Determine the [X, Y] coordinate at the center of the cell enclosing the given text.  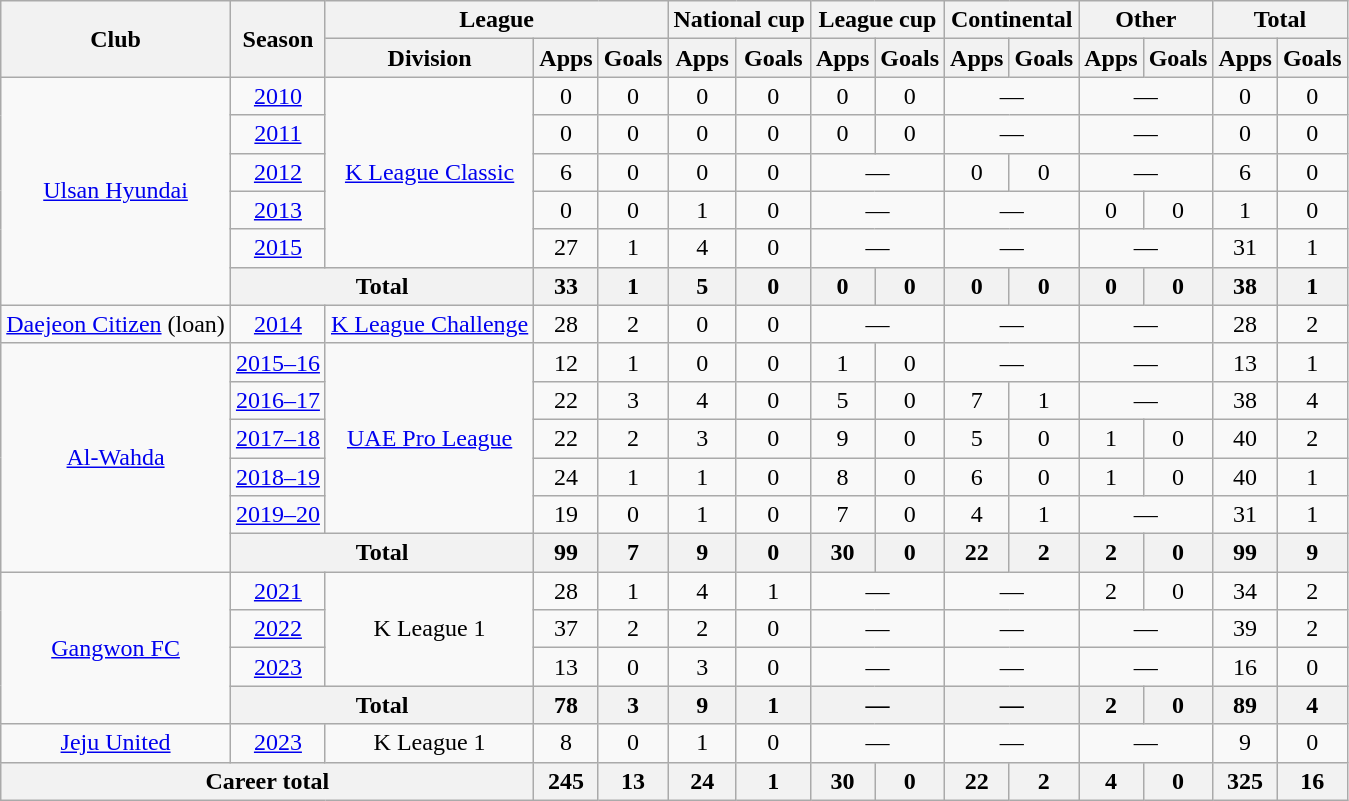
Division [429, 58]
UAE Pro League [429, 438]
2021 [278, 591]
2010 [278, 96]
37 [566, 629]
Al-Wahda [116, 457]
2013 [278, 210]
Continental [1012, 20]
K League Challenge [429, 324]
2014 [278, 324]
89 [1245, 705]
League [496, 20]
2015 [278, 248]
Jeju United [116, 743]
Season [278, 39]
2017–18 [278, 438]
K League Classic [429, 172]
Other [1146, 20]
Club [116, 39]
39 [1245, 629]
Daejeon Citizen (loan) [116, 324]
2019–20 [278, 515]
78 [566, 705]
12 [566, 362]
2016–17 [278, 400]
2012 [278, 172]
19 [566, 515]
325 [1245, 781]
245 [566, 781]
Gangwon FC [116, 648]
Ulsan Hyundai [116, 191]
National cup [739, 20]
2018–19 [278, 477]
27 [566, 248]
League cup [877, 20]
2011 [278, 134]
Career total [268, 781]
2015–16 [278, 362]
2022 [278, 629]
33 [566, 286]
34 [1245, 591]
